Search for the cell housing the specified text and yield its (x, y) center coordinate. 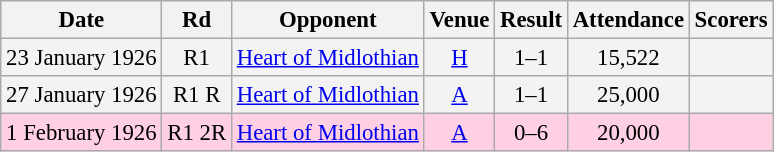
H (460, 58)
Scorers (731, 20)
Venue (460, 20)
20,000 (628, 133)
Rd (196, 20)
Result (532, 20)
1 February 1926 (82, 133)
Attendance (628, 20)
Opponent (328, 20)
Date (82, 20)
0–6 (532, 133)
R1 R (196, 95)
23 January 1926 (82, 58)
27 January 1926 (82, 95)
15,522 (628, 58)
R1 (196, 58)
25,000 (628, 95)
R1 2R (196, 133)
